Find where the given text appears and provide that cell's center as (X, Y) coordinate. 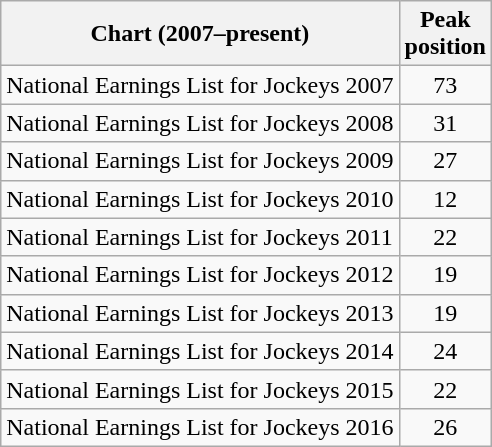
National Earnings List for Jockeys 2013 (200, 313)
12 (445, 199)
National Earnings List for Jockeys 2014 (200, 351)
31 (445, 123)
National Earnings List for Jockeys 2008 (200, 123)
27 (445, 161)
National Earnings List for Jockeys 2015 (200, 389)
73 (445, 85)
National Earnings List for Jockeys 2011 (200, 237)
Peakposition (445, 34)
National Earnings List for Jockeys 2016 (200, 427)
National Earnings List for Jockeys 2012 (200, 275)
National Earnings List for Jockeys 2009 (200, 161)
National Earnings List for Jockeys 2007 (200, 85)
26 (445, 427)
Chart (2007–present) (200, 34)
24 (445, 351)
National Earnings List for Jockeys 2010 (200, 199)
